Output the (X, Y) coordinate of the center of the cell containing the given text.  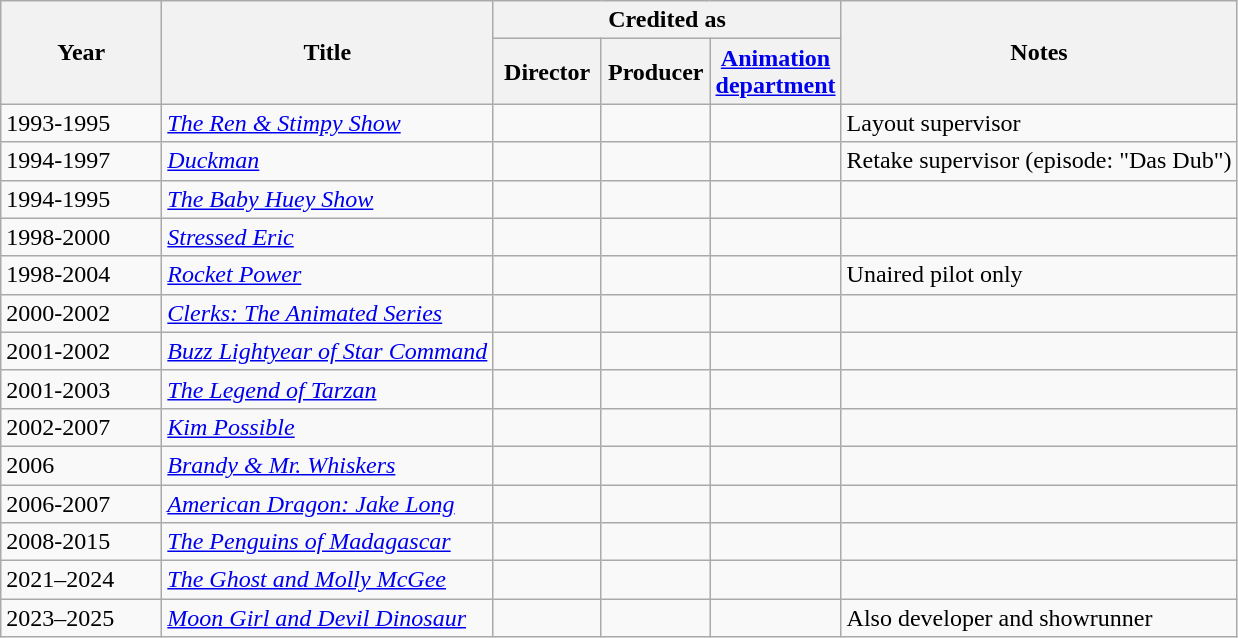
Animationdepartment (776, 72)
2001-2002 (82, 351)
Producer (656, 72)
Duckman (328, 161)
2001-2003 (82, 389)
The Ren & Stimpy Show (328, 123)
1998-2000 (82, 237)
1998-2004 (82, 275)
2006 (82, 465)
Buzz Lightyear of Star Command (328, 351)
1994-1995 (82, 199)
The Ghost and Molly McGee (328, 580)
2021–2024 (82, 580)
Brandy & Mr. Whiskers (328, 465)
Layout supervisor (1039, 123)
1994-1997 (82, 161)
The Penguins of Madagascar (328, 542)
2023–2025 (82, 618)
Moon Girl and Devil Dinosaur (328, 618)
Notes (1039, 52)
Also developer and showrunner (1039, 618)
American Dragon: Jake Long (328, 503)
Director (548, 72)
2000-2002 (82, 313)
Stressed Eric (328, 237)
Title (328, 52)
Retake supervisor (episode: "Das Dub") (1039, 161)
Clerks: The Animated Series (328, 313)
1993-1995 (82, 123)
2008-2015 (82, 542)
Kim Possible (328, 427)
2002-2007 (82, 427)
Year (82, 52)
The Baby Huey Show (328, 199)
The Legend of Tarzan (328, 389)
Credited as (667, 20)
Unaired pilot only (1039, 275)
2006-2007 (82, 503)
Rocket Power (328, 275)
